Capture the cell that displays the provided text and extract its (x, y) central coordinate. 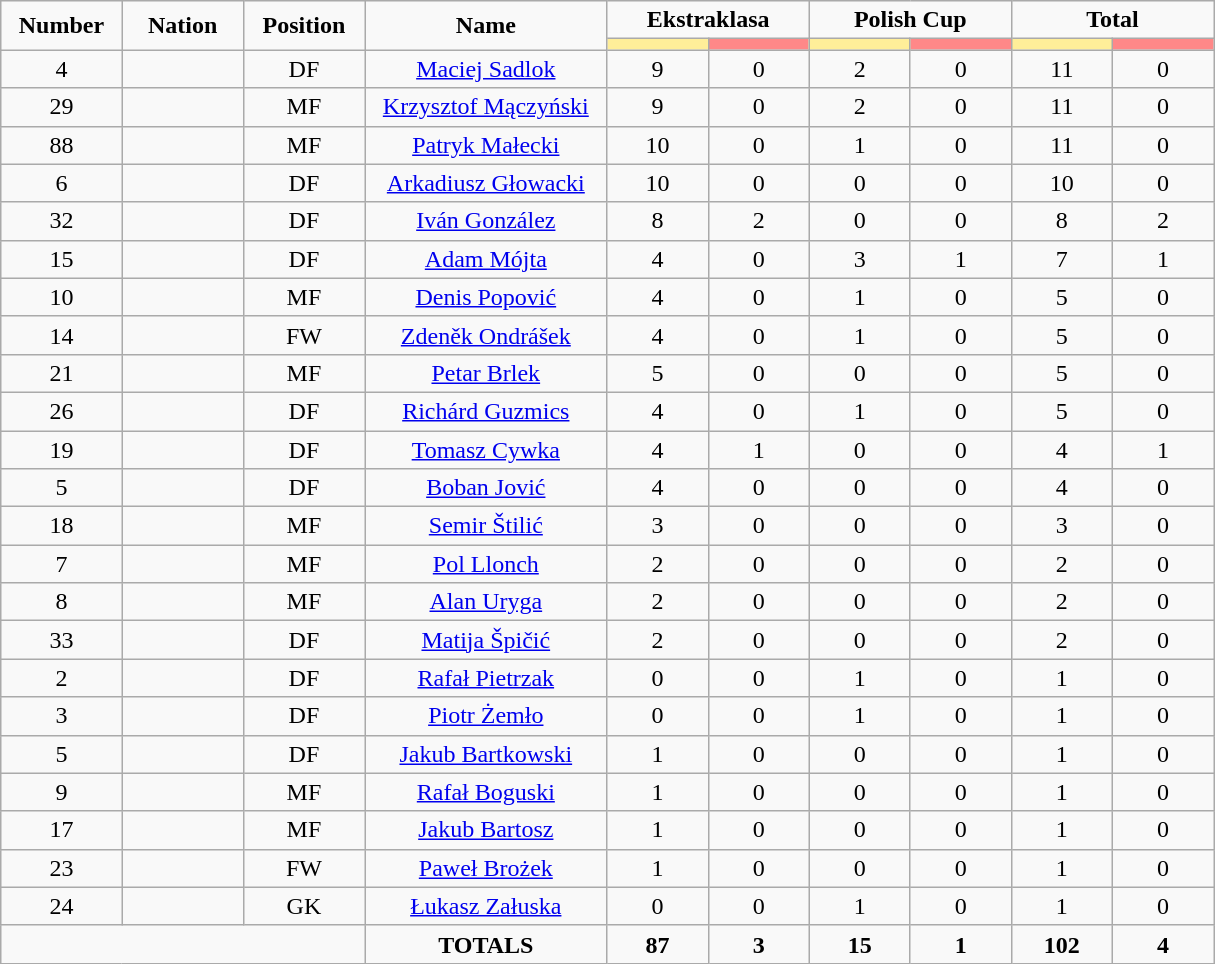
17 (62, 830)
6 (62, 183)
Paweł Brożek (486, 868)
26 (62, 411)
Richárd Guzmics (486, 411)
Alan Uryga (486, 602)
32 (62, 221)
Piotr Żemło (486, 716)
Krzysztof Mączyński (486, 107)
24 (62, 906)
Denis Popović (486, 297)
Łukasz Załuska (486, 906)
88 (62, 145)
102 (1062, 944)
Total (1112, 20)
Rafał Pietrzak (486, 678)
Maciej Sadlok (486, 69)
Boban Jović (486, 488)
Tomasz Cywka (486, 449)
Number (62, 26)
Jakub Bartosz (486, 830)
Jakub Bartkowski (486, 754)
TOTALS (486, 944)
21 (62, 373)
Polish Cup (910, 20)
18 (62, 526)
Iván González (486, 221)
Nation (182, 26)
Rafał Boguski (486, 792)
Zdeněk Ondrášek (486, 335)
Semir Štilić (486, 526)
Matija Špičić (486, 640)
14 (62, 335)
87 (658, 944)
GK (304, 906)
Ekstraklasa (708, 20)
19 (62, 449)
Position (304, 26)
Adam Mójta (486, 259)
29 (62, 107)
Patryk Małecki (486, 145)
Petar Brlek (486, 373)
Name (486, 26)
33 (62, 640)
Pol Llonch (486, 564)
23 (62, 868)
Arkadiusz Głowacki (486, 183)
